Scan for the cell matching the given text and deliver its [X, Y] coordinate at center. 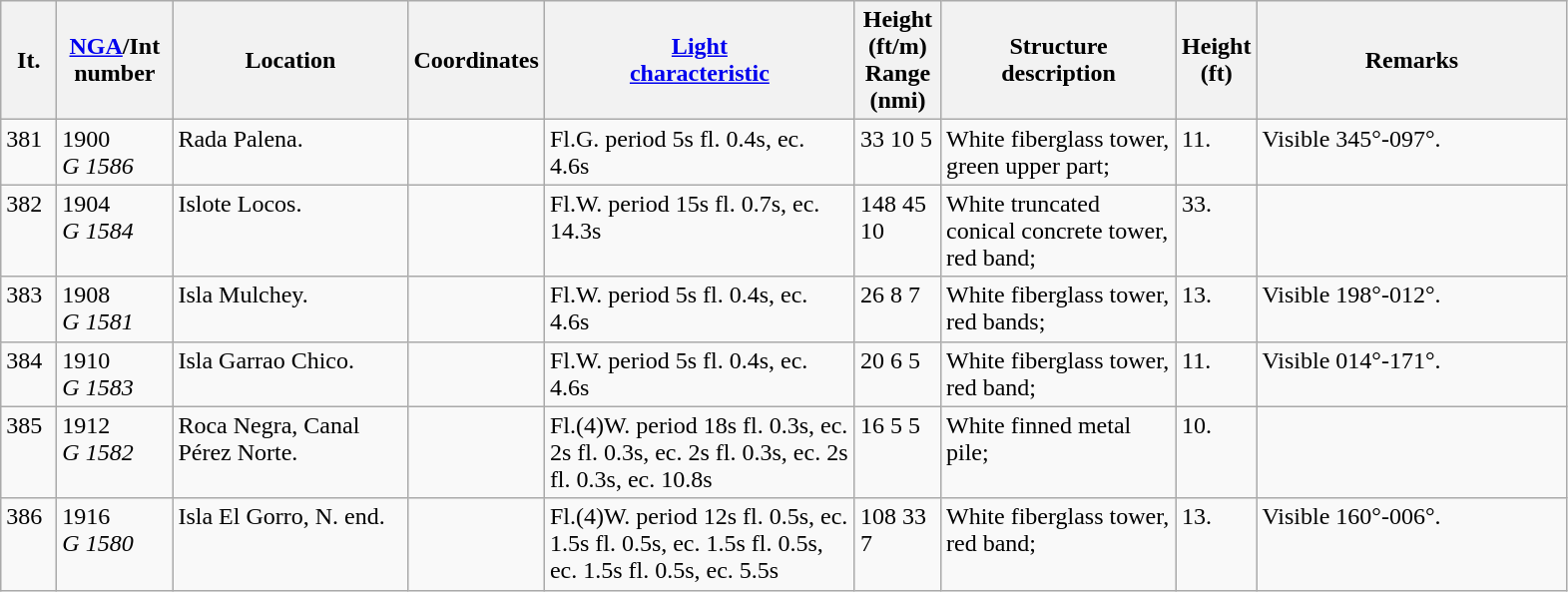
10. [1217, 452]
NGA/Intnumber [115, 60]
108 33 7 [897, 544]
1904G 1584 [115, 231]
Isla Mulchey. [290, 309]
1910G 1583 [115, 373]
Roca Negra, Canal Pérez Norte. [290, 452]
Structuredescription [1058, 60]
Fl.(4)W. period 18s fl. 0.3s, ec. 2s fl. 0.3s, ec. 2s fl. 0.3s, ec. 2s fl. 0.3s, ec. 10.8s [699, 452]
Visible 198°-012°. [1411, 309]
White truncated conical concrete tower, red band; [1058, 231]
Isla Garrao Chico. [290, 373]
White finned metal pile; [1058, 452]
Fl.W. period 15s fl. 0.7s, ec. 14.3s [699, 231]
White fiberglass tower, green upper part; [1058, 152]
33. [1217, 231]
Coordinates [476, 60]
Rada Palena. [290, 152]
Height (ft) [1217, 60]
148 45 10 [897, 231]
Fl.G. period 5s fl. 0.4s, ec. 4.6s [699, 152]
Islote Locos. [290, 231]
Visible 014°-171°. [1411, 373]
381 [29, 152]
386 [29, 544]
Remarks [1411, 60]
384 [29, 373]
385 [29, 452]
1912G 1582 [115, 452]
383 [29, 309]
26 8 7 [897, 309]
Lightcharacteristic [699, 60]
382 [29, 231]
White fiberglass tower, red bands; [1058, 309]
Isla El Gorro, N. end. [290, 544]
20 6 5 [897, 373]
1900G 1586 [115, 152]
33 10 5 [897, 152]
It. [29, 60]
16 5 5 [897, 452]
1916G 1580 [115, 544]
Fl.(4)W. period 12s fl. 0.5s, ec. 1.5s fl. 0.5s, ec. 1.5s fl. 0.5s, ec. 1.5s fl. 0.5s, ec. 5.5s [699, 544]
Visible 345°-097°. [1411, 152]
Height (ft/m)Range (nmi) [897, 60]
1908G 1581 [115, 309]
Location [290, 60]
Visible 160°-006°. [1411, 544]
